Provide the (x, y) coordinate of the cell's center where the given text is located.  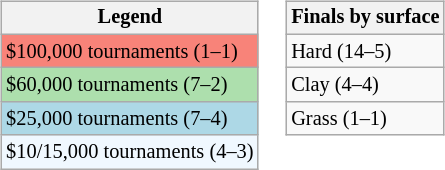
Hard (14–5) (365, 51)
Grass (1–1) (365, 119)
$25,000 tournaments (7–4) (130, 119)
$10/15,000 tournaments (4–3) (130, 152)
Legend (130, 18)
Clay (4–4) (365, 85)
$60,000 tournaments (7–2) (130, 85)
$100,000 tournaments (1–1) (130, 51)
Finals by surface (365, 18)
